Scan for the cell matching the given text and deliver its [X, Y] coordinate at center. 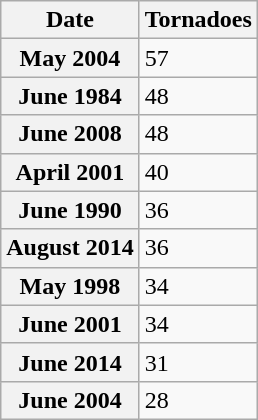
June 2001 [70, 324]
May 1998 [70, 286]
June 2008 [70, 134]
40 [198, 172]
June 2004 [70, 400]
Date [70, 20]
May 2004 [70, 58]
Tornadoes [198, 20]
57 [198, 58]
28 [198, 400]
31 [198, 362]
August 2014 [70, 248]
April 2001 [70, 172]
June 2014 [70, 362]
June 1984 [70, 96]
June 1990 [70, 210]
